Find where the given text appears and provide that cell's center as [x, y] coordinate. 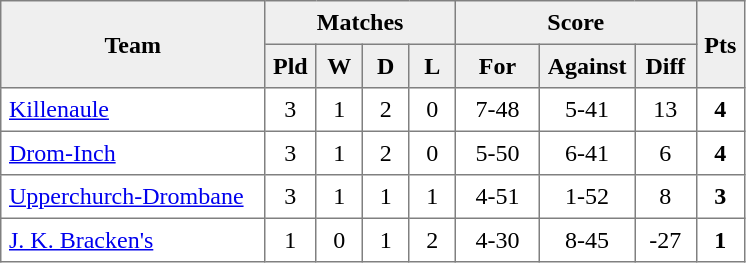
8 [666, 197]
L [432, 66]
D [385, 66]
13 [666, 110]
1-52 [586, 197]
W [339, 66]
Diff [666, 66]
8-45 [586, 240]
Team [133, 44]
5-41 [586, 110]
4-51 [497, 197]
For [497, 66]
Score [576, 23]
Pts [720, 44]
7-48 [497, 110]
Killenaule [133, 110]
6-41 [586, 153]
Against [586, 66]
Drom-Inch [133, 153]
4-30 [497, 240]
6 [666, 153]
Upperchurch-Drombane [133, 197]
Matches [360, 23]
5-50 [497, 153]
Pld [290, 66]
-27 [666, 240]
J. K. Bracken's [133, 240]
